Identify which cell holds the provided text, then report its (x, y) central coordinate. 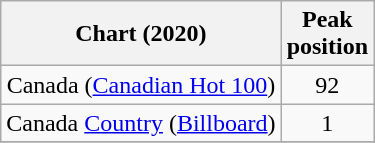
Peak position (327, 34)
Chart (2020) (141, 34)
1 (327, 123)
Canada (Canadian Hot 100) (141, 85)
Canada Country (Billboard) (141, 123)
92 (327, 85)
